Capture the cell that displays the provided text and extract its [X, Y] central coordinate. 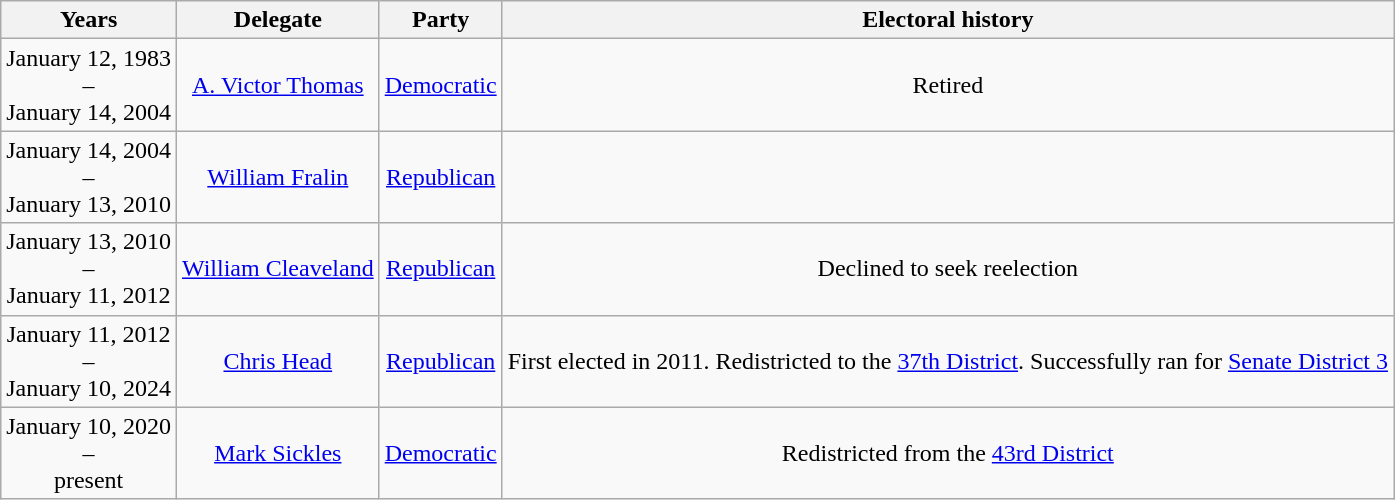
Retired [948, 85]
Declined to seek reelection [948, 269]
Delegate [278, 20]
January 11, 2012–January 10, 2024 [89, 361]
January 10, 2020–present [89, 453]
William Cleaveland [278, 269]
Mark Sickles [278, 453]
January 13, 2010–January 11, 2012 [89, 269]
Electoral history [948, 20]
Redistricted from the 43rd District [948, 453]
Chris Head [278, 361]
January 12, 1983–January 14, 2004 [89, 85]
January 14, 2004–January 13, 2010 [89, 177]
Years [89, 20]
A. Victor Thomas [278, 85]
William Fralin [278, 177]
Party [440, 20]
First elected in 2011. Redistricted to the 37th District. Successfully ran for Senate District 3 [948, 361]
